Scan for the cell matching the given text and deliver its (X, Y) coordinate at center. 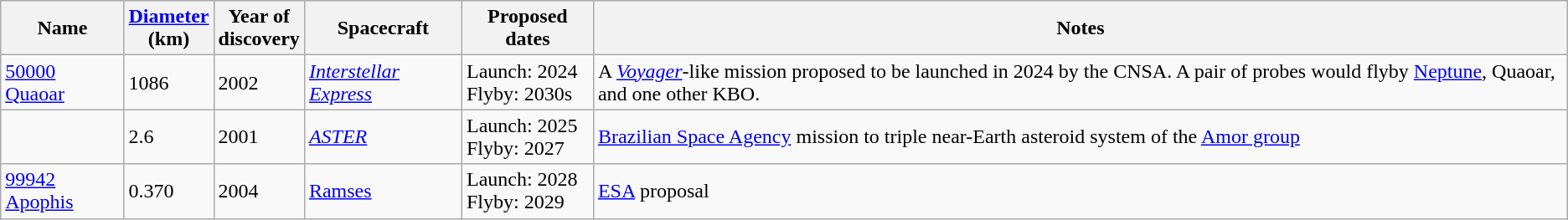
Interstellar Express (383, 82)
2002 (259, 82)
2004 (259, 191)
ASTER (383, 137)
99942 Apophis (62, 191)
Spacecraft (383, 28)
ESA proposal (1081, 191)
Year ofdiscovery (259, 28)
Launch: 2028Flyby: 2029 (528, 191)
1086 (169, 82)
Launch: 2024 Flyby: 2030s (528, 82)
A Voyager-like mission proposed to be launched in 2024 by the CNSA. A pair of probes would flyby Neptune, Quaoar, and one other KBO. (1081, 82)
Notes (1081, 28)
0.370 (169, 191)
2.6 (169, 137)
Brazilian Space Agency mission to triple near-Earth asteroid system of the Amor group (1081, 137)
50000 Quaoar (62, 82)
Ramses (383, 191)
Launch: 2025Flyby: 2027 (528, 137)
Diameter(km) (169, 28)
Name (62, 28)
2001 (259, 137)
Proposed dates (528, 28)
